Scan for the cell matching the given text and deliver its [x, y] coordinate at center. 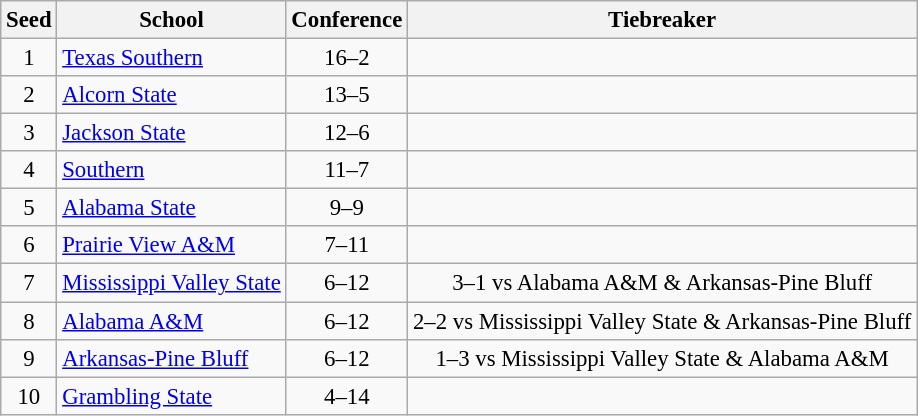
1–3 vs Mississippi Valley State & Alabama A&M [662, 358]
4–14 [347, 396]
9–9 [347, 208]
Grambling State [172, 396]
2 [29, 95]
10 [29, 396]
Alcorn State [172, 95]
Southern [172, 170]
Mississippi Valley State [172, 283]
13–5 [347, 95]
Texas Southern [172, 58]
7 [29, 283]
1 [29, 58]
16–2 [347, 58]
3 [29, 133]
5 [29, 208]
Prairie View A&M [172, 245]
4 [29, 170]
3–1 vs Alabama A&M & Arkansas-Pine Bluff [662, 283]
Jackson State [172, 133]
Tiebreaker [662, 20]
Seed [29, 20]
11–7 [347, 170]
Alabama A&M [172, 321]
Arkansas-Pine Bluff [172, 358]
7–11 [347, 245]
Alabama State [172, 208]
School [172, 20]
12–6 [347, 133]
2–2 vs Mississippi Valley State & Arkansas-Pine Bluff [662, 321]
8 [29, 321]
Conference [347, 20]
6 [29, 245]
9 [29, 358]
